Scan for the cell matching the given text and deliver its (x, y) coordinate at center. 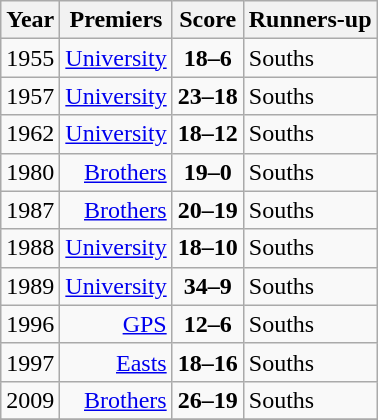
Year (30, 20)
1996 (30, 324)
Score (208, 20)
1987 (30, 210)
18–10 (208, 248)
34–9 (208, 286)
23–18 (208, 96)
2009 (30, 400)
GPS (116, 324)
1980 (30, 172)
1955 (30, 58)
1988 (30, 248)
Premiers (116, 20)
19–0 (208, 172)
18–6 (208, 58)
Runners-up (310, 20)
18–16 (208, 362)
1997 (30, 362)
1962 (30, 134)
12–6 (208, 324)
20–19 (208, 210)
Easts (116, 362)
1957 (30, 96)
18–12 (208, 134)
26–19 (208, 400)
1989 (30, 286)
